From the cell containing the given text, extract its center point as [X, Y] coordinate. 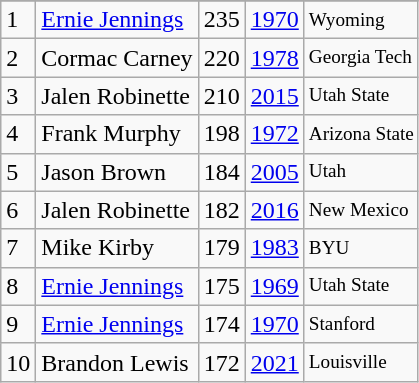
9 [18, 324]
Jason Brown [117, 172]
1 [18, 20]
2016 [274, 210]
3 [18, 96]
8 [18, 286]
Wyoming [361, 20]
5 [18, 172]
174 [222, 324]
Frank Murphy [117, 134]
1983 [274, 248]
1978 [274, 58]
BYU [361, 248]
Louisville [361, 362]
New Mexico [361, 210]
2 [18, 58]
Georgia Tech [361, 58]
1969 [274, 286]
2015 [274, 96]
184 [222, 172]
10 [18, 362]
2021 [274, 362]
6 [18, 210]
2005 [274, 172]
210 [222, 96]
Mike Kirby [117, 248]
Stanford [361, 324]
235 [222, 20]
172 [222, 362]
Cormac Carney [117, 58]
Utah [361, 172]
179 [222, 248]
220 [222, 58]
7 [18, 248]
198 [222, 134]
Brandon Lewis [117, 362]
175 [222, 286]
182 [222, 210]
1972 [274, 134]
Arizona State [361, 134]
4 [18, 134]
